Locate the cell with the specified text and output its [X, Y] center coordinate. 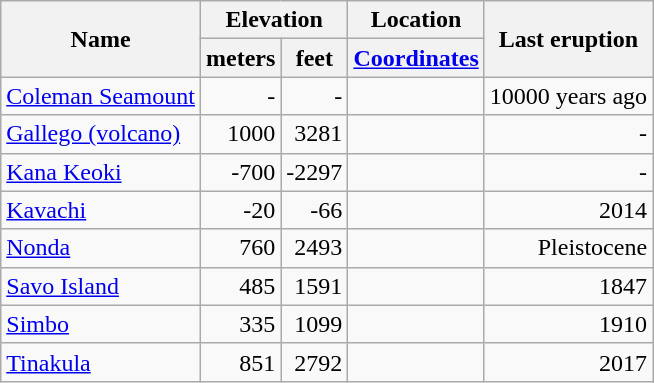
feet [314, 58]
Savo Island [101, 286]
meters [240, 58]
1910 [568, 324]
Pleistocene [568, 248]
Coordinates [416, 58]
Name [101, 39]
335 [240, 324]
3281 [314, 134]
2017 [568, 362]
Last eruption [568, 39]
Tinakula [101, 362]
760 [240, 248]
Kana Keoki [101, 172]
1847 [568, 286]
1000 [240, 134]
Location [416, 20]
851 [240, 362]
Coleman Seamount [101, 96]
1099 [314, 324]
Gallego (volcano) [101, 134]
2792 [314, 362]
-2297 [314, 172]
1591 [314, 286]
Elevation [274, 20]
10000 years ago [568, 96]
2493 [314, 248]
2014 [568, 210]
-66 [314, 210]
-700 [240, 172]
-20 [240, 210]
Simbo [101, 324]
Kavachi [101, 210]
485 [240, 286]
Nonda [101, 248]
